Output the [x, y] coordinate of the center of the cell containing the given text.  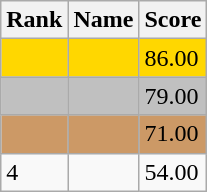
Name [104, 20]
4 [34, 172]
79.00 [173, 96]
71.00 [173, 134]
86.00 [173, 58]
Rank [34, 20]
Score [173, 20]
54.00 [173, 172]
